Provide the [X, Y] coordinate of the cell's center where the given text is located.  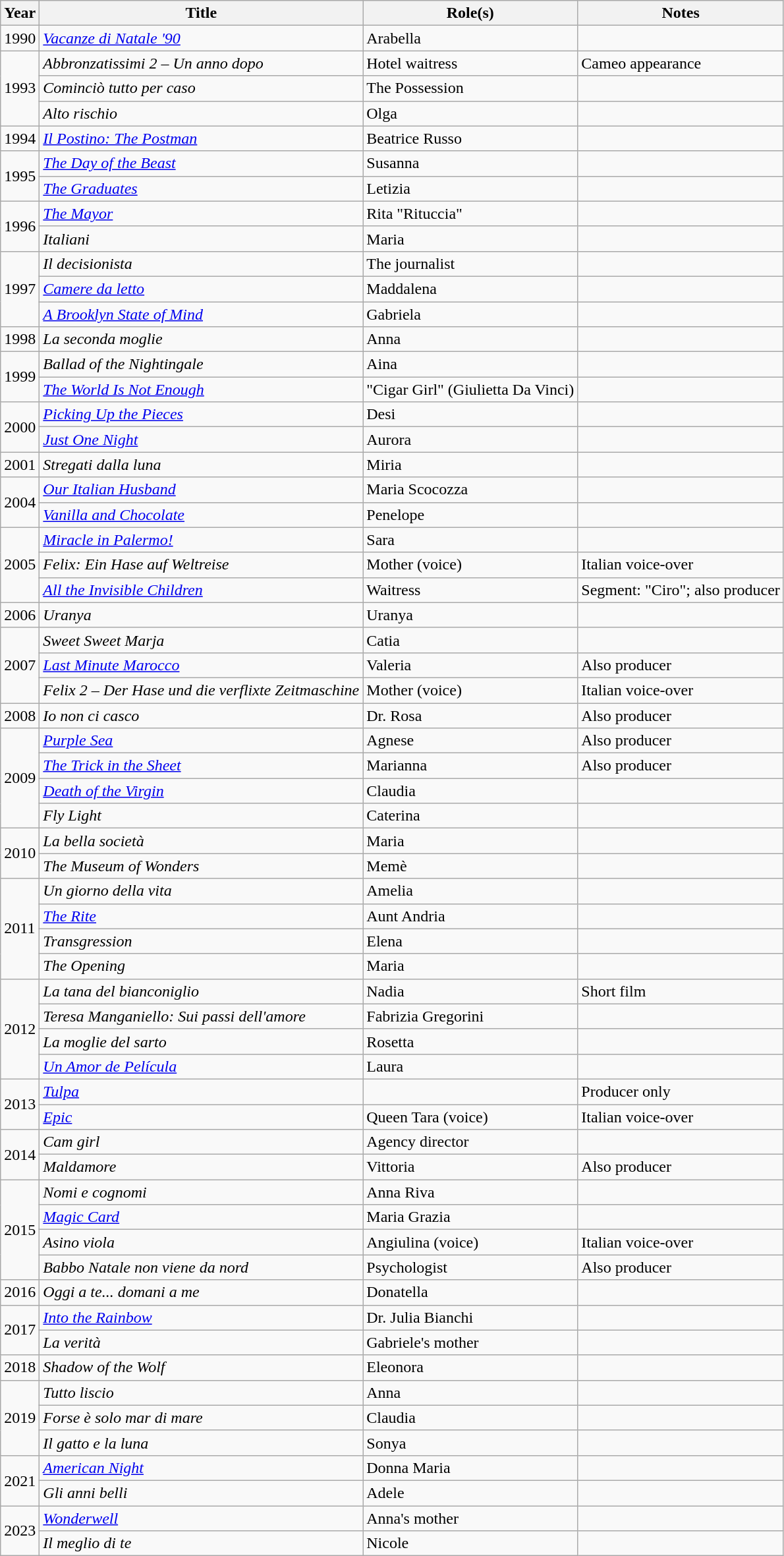
Maria Scocozza [470, 490]
Year [20, 13]
Sara [470, 540]
Ballad of the Nightingale [202, 364]
La bella società [202, 841]
1995 [20, 176]
A Brooklyn State of Mind [202, 314]
2017 [20, 1330]
Miria [470, 465]
2007 [20, 665]
La moglie del sarto [202, 1041]
Purple Sea [202, 741]
Shadow of the Wolf [202, 1368]
2018 [20, 1368]
2023 [20, 1530]
1999 [20, 377]
Last Minute Marocco [202, 665]
Valeria [470, 665]
All the Invisible Children [202, 590]
2021 [20, 1480]
Fabrizia Gregorini [470, 1016]
Sweet Sweet Marja [202, 640]
1993 [20, 88]
1994 [20, 138]
2004 [20, 502]
Nicole [470, 1543]
Teresa Manganiello: Sui passi dell'amore [202, 1016]
American Night [202, 1468]
Babbo Natale non viene da nord [202, 1267]
Wonderwell [202, 1518]
The Opening [202, 966]
Death of the Virgin [202, 791]
Producer only [681, 1091]
Cameo appearance [681, 63]
2000 [20, 427]
Eleonora [470, 1368]
Rosetta [470, 1041]
Just One Night [202, 440]
"Cigar Girl" (Giulietta Da Vinci) [470, 389]
Nadia [470, 991]
Penelope [470, 515]
Gabriela [470, 314]
La tana del bianconiglio [202, 991]
The Museum of Wonders [202, 866]
Desi [470, 415]
Maria Grazia [470, 1217]
Vanilla and Chocolate [202, 515]
2016 [20, 1292]
Oggi a te... domani a me [202, 1292]
The Day of the Beast [202, 163]
Tutto liscio [202, 1393]
Gli anni belli [202, 1493]
Italiani [202, 239]
Picking Up the Pieces [202, 415]
Vacanze di Natale '90 [202, 38]
Alto rischio [202, 113]
Our Italian Husband [202, 490]
Role(s) [470, 13]
Anna Riva [470, 1192]
Elena [470, 941]
Memè [470, 866]
2008 [20, 715]
Letizia [470, 188]
Aunt Andria [470, 916]
Tulpa [202, 1091]
2019 [20, 1418]
Fly Light [202, 816]
2009 [20, 778]
The Possession [470, 88]
Agency director [470, 1142]
Nomi e cognomi [202, 1192]
Susanna [470, 163]
2005 [20, 565]
Olga [470, 113]
1996 [20, 226]
Segment: "Ciro"; also producer [681, 590]
La seconda moglie [202, 339]
Il meglio di te [202, 1543]
Io non ci casco [202, 715]
Felix 2 – Der Hase und die verflixte Zeitmaschine [202, 690]
Queen Tara (voice) [470, 1117]
Donatella [470, 1292]
The Mayor [202, 214]
1997 [20, 289]
Cam girl [202, 1142]
2011 [20, 929]
The Rite [202, 916]
Sonya [470, 1443]
Hotel waitress [470, 63]
2013 [20, 1104]
Asino viola [202, 1242]
2015 [20, 1230]
Marianna [470, 766]
Epic [202, 1117]
Catia [470, 640]
The journalist [470, 264]
The Graduates [202, 188]
Abbronzatissimi 2 – Un anno dopo [202, 63]
Il gatto e la luna [202, 1443]
2006 [20, 615]
Maldamore [202, 1167]
Adele [470, 1493]
Amelia [470, 891]
Aurora [470, 440]
Arabella [470, 38]
Il Postino: The Postman [202, 138]
1990 [20, 38]
Into the Rainbow [202, 1317]
Title [202, 13]
Un giorno della vita [202, 891]
2001 [20, 465]
Maddalena [470, 289]
Aina [470, 364]
2010 [20, 853]
Dr. Rosa [470, 715]
Il decisionista [202, 264]
Agnese [470, 741]
2012 [20, 1029]
Dr. Julia Bianchi [470, 1317]
The World Is Not Enough [202, 389]
Un Amor de Película [202, 1066]
2014 [20, 1155]
Stregati dalla luna [202, 465]
Transgression [202, 941]
Angiulina (voice) [470, 1242]
Laura [470, 1066]
La verità [202, 1342]
The Trick in the Sheet [202, 766]
Rita "Rituccia" [470, 214]
Cominciò tutto per caso [202, 88]
Anna's mother [470, 1518]
Forse è solo mar di mare [202, 1418]
Donna Maria [470, 1468]
Vittoria [470, 1167]
Notes [681, 13]
Miracle in Palermo! [202, 540]
Gabriele's mother [470, 1342]
Camere da letto [202, 289]
Short film [681, 991]
Beatrice Russo [470, 138]
Felix: Ein Hase auf Weltreise [202, 565]
1998 [20, 339]
Magic Card [202, 1217]
Waitress [470, 590]
Caterina [470, 816]
Psychologist [470, 1267]
